Identify which cell holds the provided text, then report its [X, Y] central coordinate. 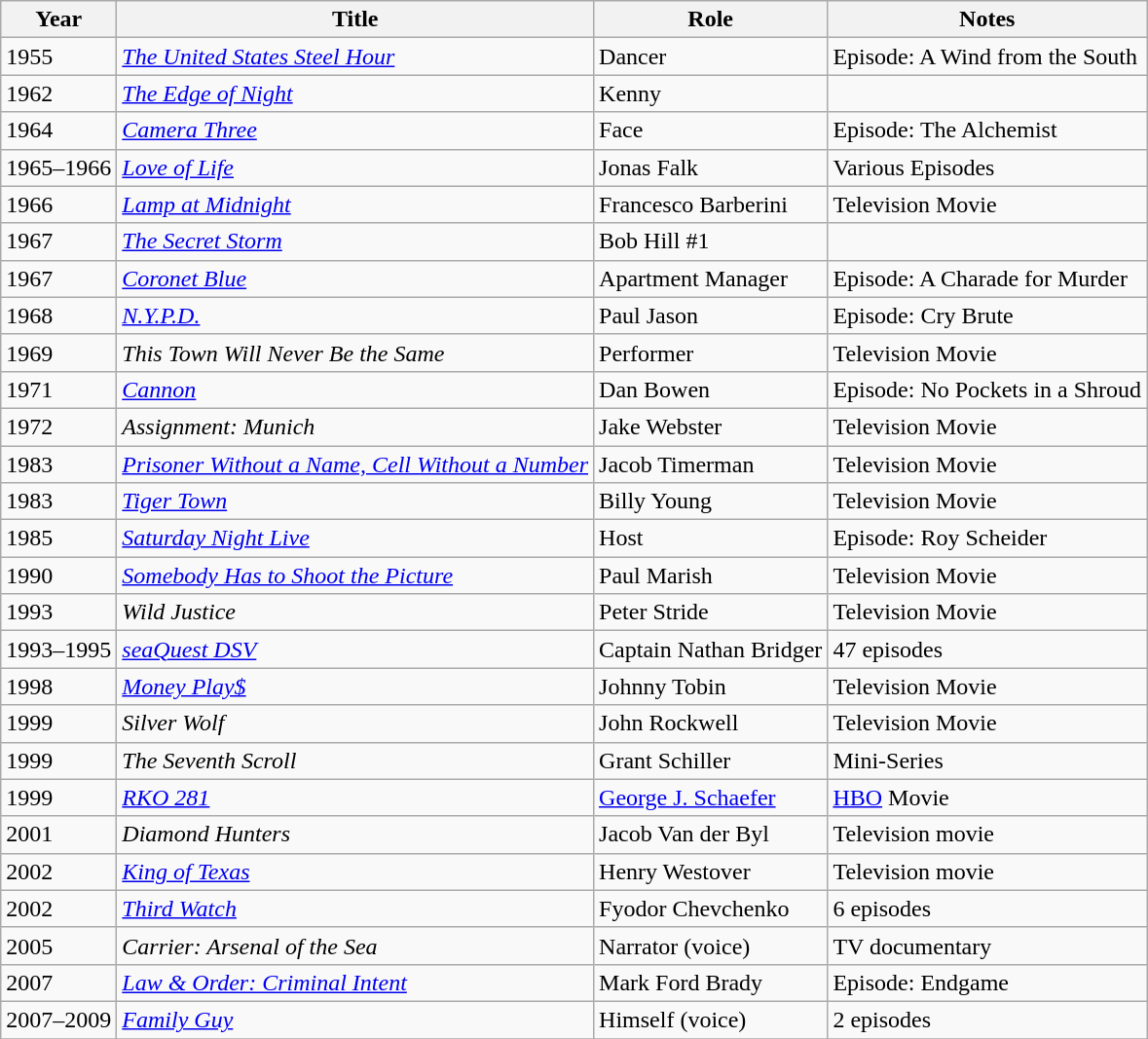
1969 [58, 353]
Money Play$ [355, 686]
Henry Westover [711, 872]
2001 [58, 835]
47 episodes [987, 649]
1965–1966 [58, 167]
6 episodes [987, 909]
Mark Ford Brady [711, 983]
Camera Three [355, 130]
Third Watch [355, 909]
Title [355, 19]
The Edge of Night [355, 93]
Episode: A Charade for Murder [987, 278]
RKO 281 [355, 798]
Episode: No Pockets in a Shroud [987, 390]
King of Texas [355, 872]
This Town Will Never Be the Same [355, 353]
The United States Steel Hour [355, 56]
1966 [58, 204]
2007 [58, 983]
Diamond Hunters [355, 835]
Family Guy [355, 1020]
Tiger Town [355, 501]
Notes [987, 19]
1985 [58, 538]
2005 [58, 946]
Bob Hill #1 [711, 241]
The Seventh Scroll [355, 761]
Jonas Falk [711, 167]
George J. Schaefer [711, 798]
1972 [58, 427]
Grant Schiller [711, 761]
Francesco Barberini [711, 204]
1955 [58, 56]
Paul Marish [711, 575]
2 episodes [987, 1020]
Kenny [711, 93]
1962 [58, 93]
Cannon [355, 390]
Episode: Roy Scheider [987, 538]
Carrier: Arsenal of the Sea [355, 946]
Jacob Van der Byl [711, 835]
Billy Young [711, 501]
1993 [58, 612]
Prisoner Without a Name, Cell Without a Number [355, 464]
Love of Life [355, 167]
2007–2009 [58, 1020]
1971 [58, 390]
1990 [58, 575]
Coronet Blue [355, 278]
Role [711, 19]
Face [711, 130]
Host [711, 538]
John Rockwell [711, 724]
1964 [58, 130]
Captain Nathan Bridger [711, 649]
TV documentary [987, 946]
Somebody Has to Shoot the Picture [355, 575]
Assignment: Munich [355, 427]
Apartment Manager [711, 278]
The Secret Storm [355, 241]
Year [58, 19]
Peter Stride [711, 612]
1993–1995 [58, 649]
Episode: Endgame [987, 983]
Law & Order: Criminal Intent [355, 983]
Episode: A Wind from the South [987, 56]
N.Y.P.D. [355, 315]
Lamp at Midnight [355, 204]
Saturday Night Live [355, 538]
Fyodor Chevchenko [711, 909]
Johnny Tobin [711, 686]
1968 [58, 315]
Performer [711, 353]
seaQuest DSV [355, 649]
Paul Jason [711, 315]
Dan Bowen [711, 390]
Dancer [711, 56]
Silver Wolf [355, 724]
Mini-Series [987, 761]
Jacob Timerman [711, 464]
Wild Justice [355, 612]
Narrator (voice) [711, 946]
Jake Webster [711, 427]
Episode: Cry Brute [987, 315]
Episode: The Alchemist [987, 130]
Various Episodes [987, 167]
Himself (voice) [711, 1020]
1998 [58, 686]
HBO Movie [987, 798]
